Identify which cell holds the provided text, then report its (x, y) central coordinate. 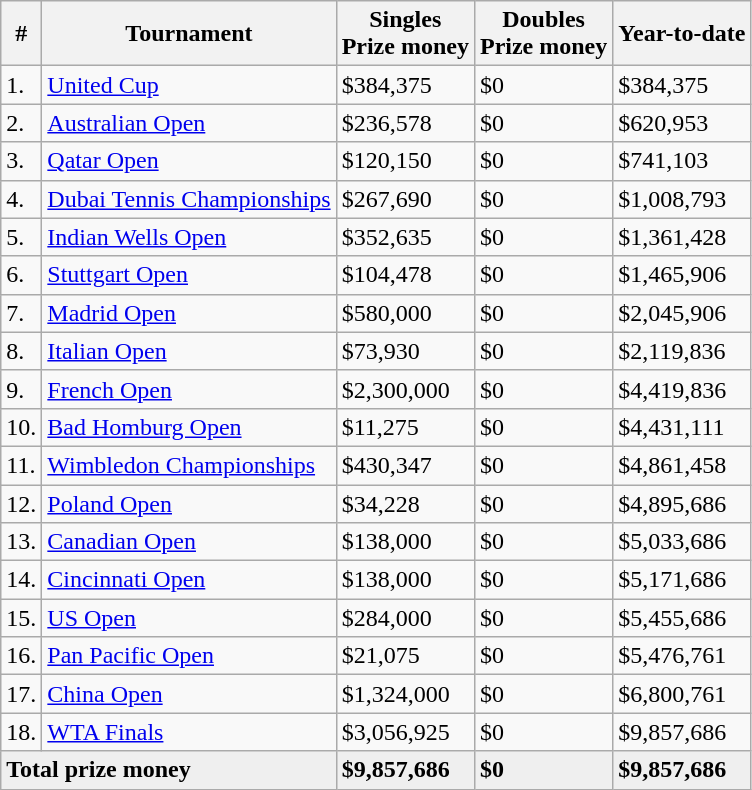
China Open (189, 694)
Pan Pacific Open (189, 656)
$2,045,906 (682, 313)
$34,228 (405, 503)
$4,431,111 (682, 427)
$267,690 (405, 199)
1. (22, 85)
Madrid Open (189, 313)
$21,075 (405, 656)
$6,800,761 (682, 694)
18. (22, 732)
4. (22, 199)
$1,361,428 (682, 237)
Indian Wells Open (189, 237)
2. (22, 123)
$3,056,925 (405, 732)
$5,171,686 (682, 580)
$741,103 (682, 161)
$1,008,793 (682, 199)
Tournament (189, 34)
$236,578 (405, 123)
DoublesPrize money (543, 34)
$2,300,000 (405, 389)
3. (22, 161)
$4,419,836 (682, 389)
$4,895,686 (682, 503)
$284,000 (405, 618)
$4,861,458 (682, 465)
$1,465,906 (682, 275)
Bad Homburg Open (189, 427)
Stuttgart Open (189, 275)
Australian Open (189, 123)
$73,930 (405, 351)
10. (22, 427)
US Open (189, 618)
14. (22, 580)
11. (22, 465)
$5,033,686 (682, 542)
$430,347 (405, 465)
Qatar Open (189, 161)
# (22, 34)
9. (22, 389)
$5,476,761 (682, 656)
13. (22, 542)
Italian Open (189, 351)
$580,000 (405, 313)
Poland Open (189, 503)
6. (22, 275)
United Cup (189, 85)
Dubai Tennis Championships (189, 199)
$620,953 (682, 123)
16. (22, 656)
SinglesPrize money (405, 34)
French Open (189, 389)
Total prize money (168, 770)
$11,275 (405, 427)
7. (22, 313)
Canadian Open (189, 542)
Wimbledon Championships (189, 465)
17. (22, 694)
Cincinnati Open (189, 580)
$352,635 (405, 237)
$1,324,000 (405, 694)
$120,150 (405, 161)
12. (22, 503)
15. (22, 618)
WTA Finals (189, 732)
5. (22, 237)
$104,478 (405, 275)
$2,119,836 (682, 351)
$5,455,686 (682, 618)
8. (22, 351)
Year-to-date (682, 34)
